Provide the [X, Y] coordinate of the cell's center where the given text is located.  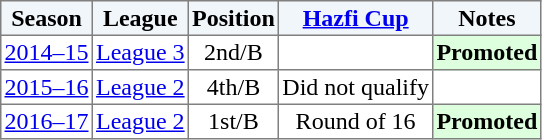
Notes [487, 18]
2nd/B [233, 52]
Position [233, 18]
Hazfi Cup [356, 18]
Round of 16 [356, 121]
2016–17 [47, 121]
Did not qualify [356, 87]
2015–16 [47, 87]
League [140, 18]
2014–15 [47, 52]
Season [47, 18]
1st/B [233, 121]
4th/B [233, 87]
League 3 [140, 52]
